Output the (X, Y) coordinate of the center of the cell containing the given text.  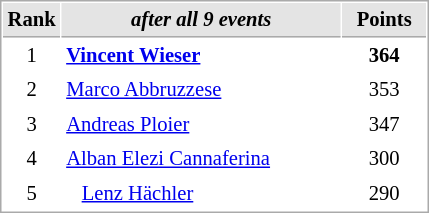
4 (32, 158)
Vincent Wieser (202, 56)
Lenz Hächler (202, 194)
290 (384, 194)
1 (32, 56)
347 (384, 124)
Rank (32, 20)
Marco Abbruzzese (202, 90)
353 (384, 90)
after all 9 events (202, 20)
Andreas Ploier (202, 124)
Points (384, 20)
364 (384, 56)
Alban Elezi Cannaferina (202, 158)
2 (32, 90)
300 (384, 158)
5 (32, 194)
3 (32, 124)
